Determine the (X, Y) coordinate at the center of the cell enclosing the given text.  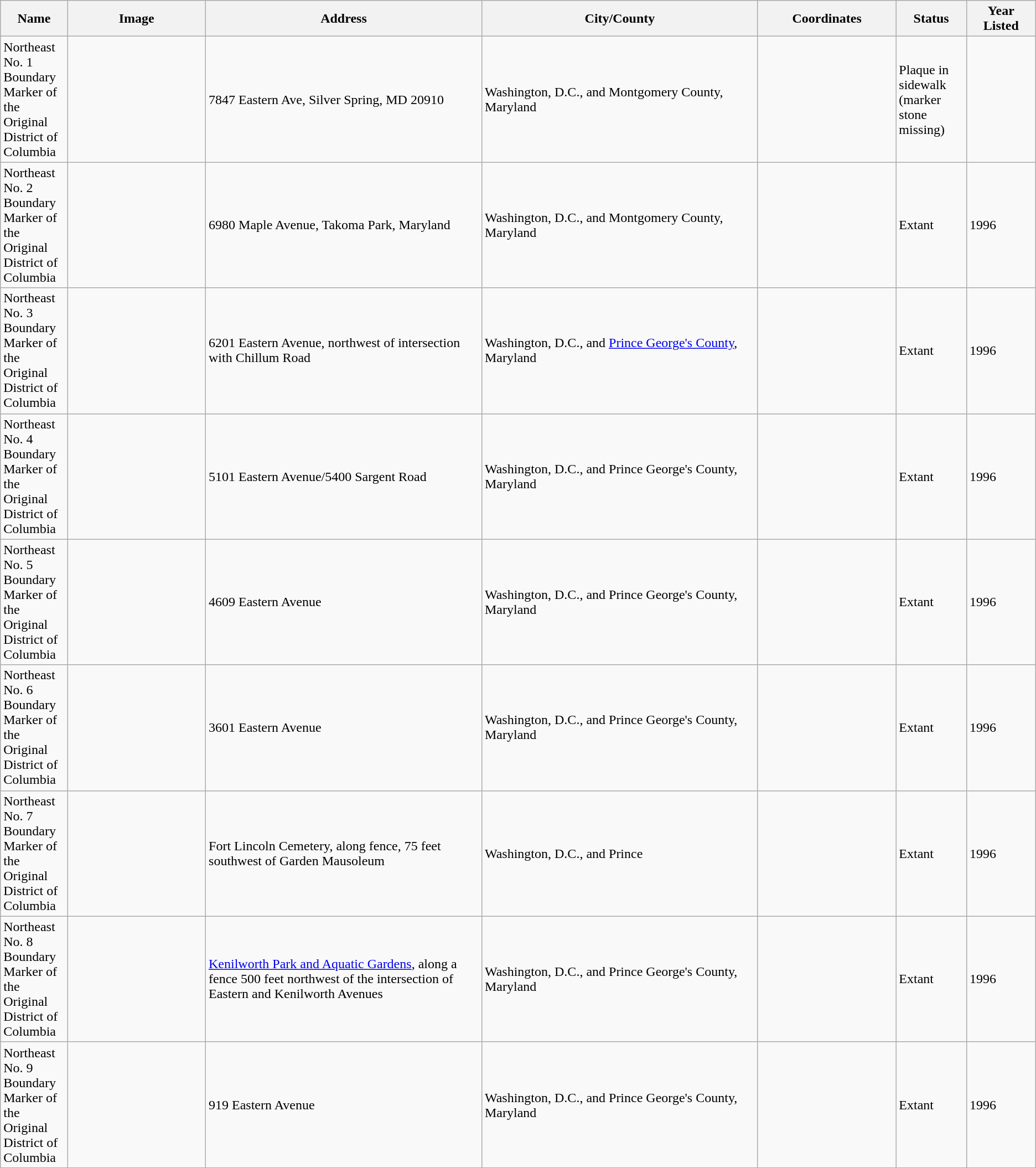
3601 Eastern Avenue (344, 727)
Image (136, 19)
4609 Eastern Avenue (344, 602)
Northeast No. 6 Boundary Marker of the Original District of Columbia (34, 727)
6980 Maple Avenue, Takoma Park, Maryland (344, 225)
Northeast No. 9 Boundary Marker of the Original District of Columbia (34, 1105)
6201 Eastern Avenue, northwest of intersection with Chillum Road (344, 351)
Northeast No. 5 Boundary Marker of the Original District of Columbia (34, 602)
Fort Lincoln Cemetery, along fence, 75 feet southwest of Garden Mausoleum (344, 854)
Kenilworth Park and Aquatic Gardens, along a fence 500 feet northwest of the intersection of Eastern and Kenilworth Avenues (344, 979)
Coordinates (827, 19)
City/County (620, 19)
Northeast No. 1 Boundary Marker of the Original District of Columbia (34, 100)
5101 Eastern Avenue/5400 Sargent Road (344, 476)
Name (34, 19)
Washington, D.C., and Prince (620, 854)
919 Eastern Avenue (344, 1105)
Plaque in sidewalk (marker stone missing) (931, 100)
Northeast No. 8 Boundary Marker of the Original District of Columbia (34, 979)
7847 Eastern Ave, Silver Spring, MD 20910 (344, 100)
YearListed (1001, 19)
Address (344, 19)
Northeast No. 2 Boundary Marker of the Original District of Columbia (34, 225)
Northeast No. 7 Boundary Marker of the Original District of Columbia (34, 854)
Northeast No. 3 Boundary Marker of the Original District of Columbia (34, 351)
Northeast No. 4 Boundary Marker of the Original District of Columbia (34, 476)
Status (931, 19)
